Locate the cell with the specified text and output its [x, y] center coordinate. 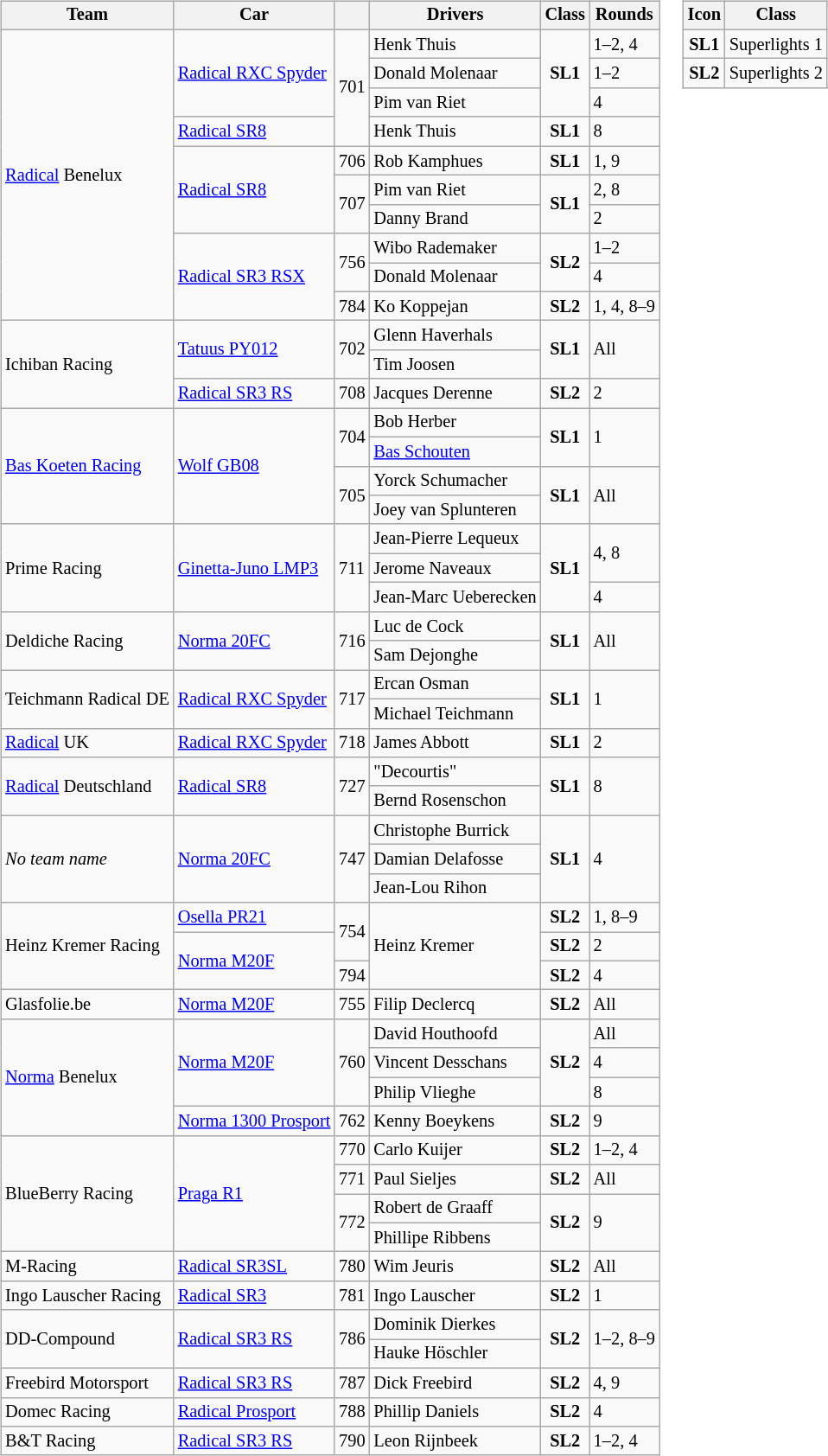
Tatuus PY012 [254, 349]
780 [352, 1267]
Domec Racing [87, 1412]
Bas Koeten Racing [87, 467]
Phillipe Ribbens [455, 1237]
702 [352, 349]
1, 4, 8–9 [624, 306]
Vincent Desschans [455, 1063]
Christophe Burrick [455, 830]
"Decourtis" [455, 772]
704 [352, 437]
M-Racing [87, 1267]
Rounds [624, 16]
Damian Delafosse [455, 859]
David Houthoofd [455, 1034]
784 [352, 306]
Dick Freebird [455, 1383]
701 [352, 88]
Bas Schouten [455, 451]
786 [352, 1338]
DD-Compound [87, 1338]
707 [352, 204]
708 [352, 393]
771 [352, 1179]
Norma 1300 Prosport [254, 1121]
717 [352, 699]
Radical Benelux [87, 175]
772 [352, 1223]
4, 8 [624, 553]
794 [352, 975]
727 [352, 787]
Prime Racing [87, 567]
Heinz Kremer Racing [87, 946]
Osella PR21 [254, 917]
Superlights 2 [776, 73]
BlueBerry Racing [87, 1193]
Freebird Motorsport [87, 1383]
Glasfolie.be [87, 1005]
Phillip Daniels [455, 1412]
Bernd Rosenschon [455, 801]
Drivers [455, 16]
Icon [704, 16]
Jacques Derenne [455, 393]
Norma Benelux [87, 1077]
Radical Prosport [254, 1412]
Heinz Kremer [455, 946]
Glenn Haverhals [455, 335]
Wim Jeuris [455, 1267]
Michael Teichmann [455, 713]
Jean-Lou Rihon [455, 888]
Danny Brand [455, 219]
James Abbott [455, 743]
Filip Declercq [455, 1005]
No team name [87, 859]
Luc de Cock [455, 626]
716 [352, 640]
790 [352, 1441]
Hauke Höschler [455, 1354]
Dominik Dierkes [455, 1325]
4, 9 [624, 1383]
1–2, 8–9 [624, 1338]
781 [352, 1296]
Leon Rijnbeek [455, 1441]
Jean-Pierre Lequeux [455, 539]
Tim Joosen [455, 365]
755 [352, 1005]
Robert de Graaff [455, 1209]
Rob Kamphues [455, 161]
Ercan Osman [455, 685]
Ichiban Racing [87, 365]
B&T Racing [87, 1441]
Carlo Kuijer [455, 1150]
Bob Herber [455, 423]
Jerome Naveaux [455, 568]
Joey van Splunteren [455, 510]
1, 9 [624, 161]
762 [352, 1121]
Teichmann Radical DE [87, 699]
705 [352, 495]
Ginetta-Juno LMP3 [254, 567]
Radical SR3 RSX [254, 277]
756 [352, 263]
760 [352, 1063]
Ko Koppejan [455, 306]
788 [352, 1412]
Ingo Lauscher [455, 1296]
754 [352, 932]
747 [352, 859]
1, 8–9 [624, 917]
Radical SR3 [254, 1296]
Deldiche Racing [87, 640]
Team [87, 16]
Car [254, 16]
787 [352, 1383]
Radical UK [87, 743]
Paul Sieljes [455, 1179]
Superlights 1 [776, 44]
Praga R1 [254, 1193]
Ingo Lauscher Racing [87, 1296]
Jean-Marc Ueberecken [455, 597]
711 [352, 567]
706 [352, 161]
Kenny Boeykens [455, 1121]
Yorck Schumacher [455, 481]
Radical SR3SL [254, 1267]
Sam Dejonghe [455, 655]
Wibo Rademaker [455, 248]
770 [352, 1150]
Radical Deutschland [87, 787]
718 [352, 743]
2, 8 [624, 190]
Wolf GB08 [254, 467]
Philip Vlieghe [455, 1092]
